For the text-containing cell, return its midpoint in [x, y] coordinate format. 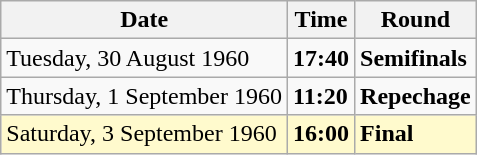
Thursday, 1 September 1960 [144, 96]
Tuesday, 30 August 1960 [144, 58]
Time [322, 20]
Round [416, 20]
Final [416, 134]
Semifinals [416, 58]
17:40 [322, 58]
Date [144, 20]
Repechage [416, 96]
16:00 [322, 134]
11:20 [322, 96]
Saturday, 3 September 1960 [144, 134]
